Detect which cell encompasses the target text, then output its (X, Y) center coordinate. 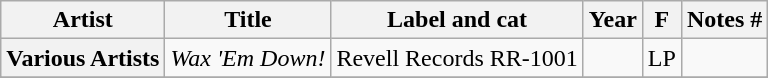
Wax 'Em Down! (248, 58)
Artist (83, 20)
Notes # (724, 20)
LP (662, 58)
F (662, 20)
Revell Records RR-1001 (457, 58)
Various Artists (83, 58)
Label and cat (457, 20)
Year (612, 20)
Title (248, 20)
